Determine the (X, Y) coordinate at the center of the cell enclosing the given text.  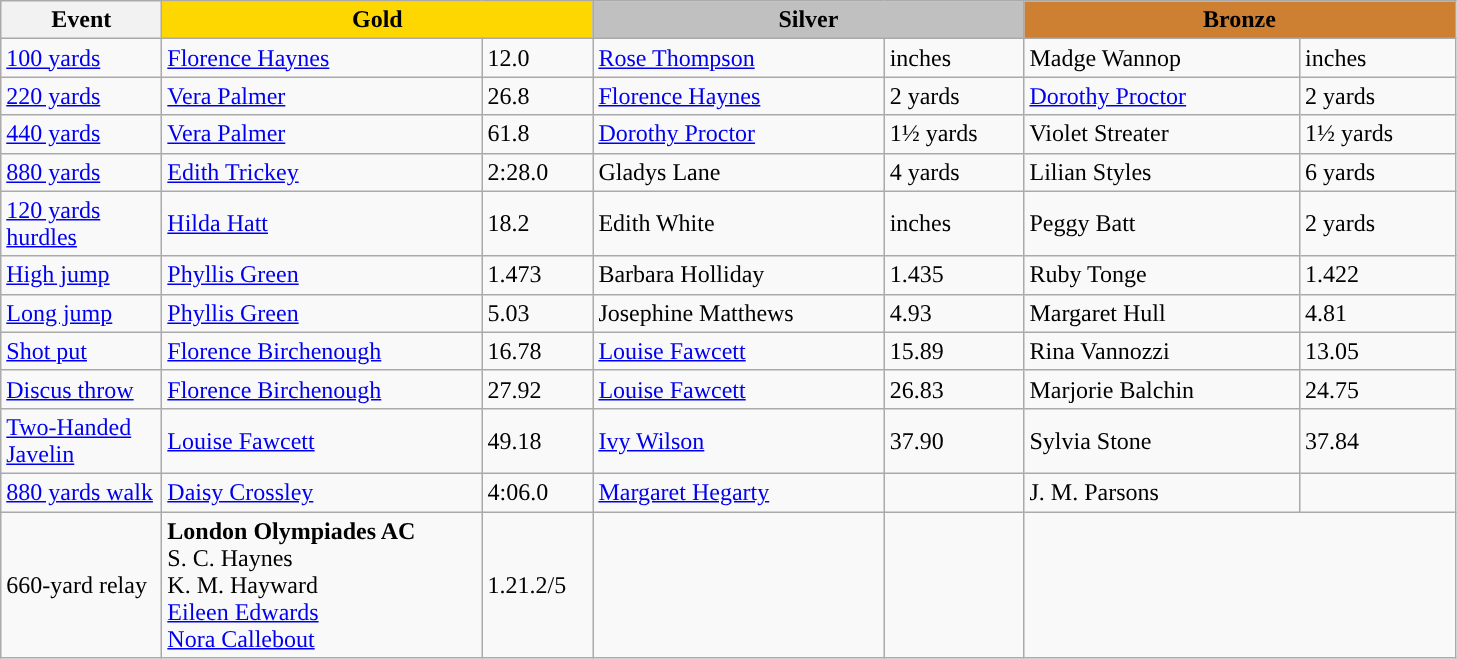
Margaret Hull (1162, 313)
49.18 (538, 440)
Two-Handed Javelin (82, 440)
5.03 (538, 313)
37.84 (1378, 440)
Hilda Hatt (322, 224)
18.2 (538, 224)
12.0 (538, 58)
Gladys Lane (738, 172)
Event (82, 20)
Josephine Matthews (738, 313)
4.93 (954, 313)
15.89 (954, 351)
24.75 (1378, 389)
4:06.0 (538, 492)
880 yards walk (82, 492)
High jump (82, 275)
6 yards (1378, 172)
Margaret Hegarty (738, 492)
Bronze (1240, 20)
4 yards (954, 172)
Gold (378, 20)
Lilian Styles (1162, 172)
120 yards hurdles (82, 224)
Ruby Tonge (1162, 275)
1.435 (954, 275)
Long jump (82, 313)
Rose Thompson (738, 58)
J. M. Parsons (1162, 492)
27.92 (538, 389)
Madge Wannop (1162, 58)
220 yards (82, 96)
Marjorie Balchin (1162, 389)
Ivy Wilson (738, 440)
26.83 (954, 389)
100 yards (82, 58)
13.05 (1378, 351)
London Olympiades ACS. C. HaynesK. M. HaywardEileen EdwardsNora Callebout (322, 585)
660-yard relay (82, 585)
Discus throw (82, 389)
Daisy Crossley (322, 492)
Edith White (738, 224)
16.78 (538, 351)
Peggy Batt (1162, 224)
1.21.2/5 (538, 585)
1.422 (1378, 275)
Barbara Holliday (738, 275)
4.81 (1378, 313)
Violet Streater (1162, 134)
440 yards (82, 134)
37.90 (954, 440)
Edith Trickey (322, 172)
Silver (808, 20)
26.8 (538, 96)
Shot put (82, 351)
880 yards (82, 172)
2:28.0 (538, 172)
Rina Vannozzi (1162, 351)
61.8 (538, 134)
Sylvia Stone (1162, 440)
1.473 (538, 275)
